Scan for the cell matching the given text and deliver its (X, Y) coordinate at center. 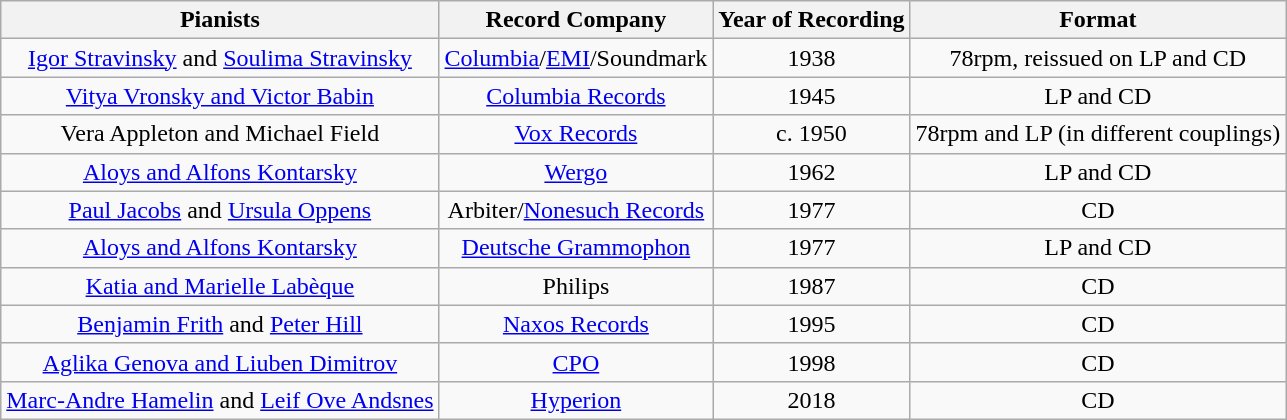
1945 (812, 96)
Record Company (576, 20)
Hyperion (576, 400)
Pianists (220, 20)
CPO (576, 362)
1987 (812, 286)
78rpm and LP (in different couplings) (1098, 134)
Paul Jacobs and Ursula Oppens (220, 210)
Arbiter/Nonesuch Records (576, 210)
Wergo (576, 172)
Vera Appleton and Michael Field (220, 134)
Vox Records (576, 134)
1962 (812, 172)
Naxos Records (576, 324)
Vitya Vronsky and Victor Babin (220, 96)
Aglika Genova and Liuben Dimitrov (220, 362)
Deutsche Grammophon (576, 248)
78rpm, reissued on LP and CD (1098, 58)
Format (1098, 20)
Katia and Marielle Labèque (220, 286)
Philips (576, 286)
2018 (812, 400)
Columbia Records (576, 96)
1938 (812, 58)
Year of Recording (812, 20)
1998 (812, 362)
1995 (812, 324)
c. 1950 (812, 134)
Igor Stravinsky and Soulima Stravinsky (220, 58)
Benjamin Frith and Peter Hill (220, 324)
Marc-Andre Hamelin and Leif Ove Andsnes (220, 400)
Columbia/EMI/Soundmark (576, 58)
